Detect which cell encompasses the target text, then output its (X, Y) center coordinate. 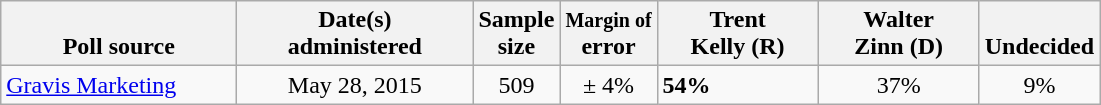
Poll source (119, 34)
37% (898, 85)
54% (738, 85)
TrentKelly (R) (738, 34)
Margin oferror (608, 34)
Undecided (1039, 34)
May 28, 2015 (355, 85)
Gravis Marketing (119, 85)
± 4% (608, 85)
9% (1039, 85)
Samplesize (516, 34)
WalterZinn (D) (898, 34)
509 (516, 85)
Date(s)administered (355, 34)
